Identify which cell holds the provided text, then report its [X, Y] central coordinate. 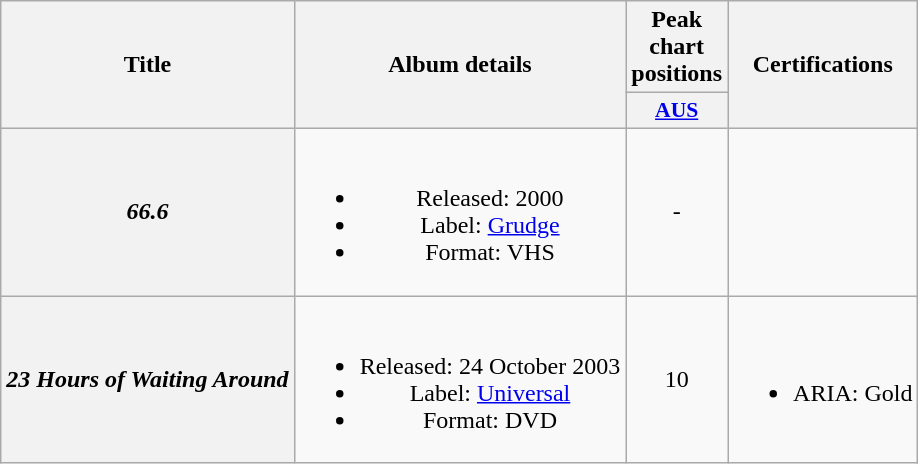
Album details [460, 65]
23 Hours of Waiting Around [148, 380]
Released: 2000Label: GrudgeFormat: VHS [460, 212]
- [677, 212]
66.6 [148, 212]
Peak chart positions [677, 47]
10 [677, 380]
Title [148, 65]
AUS [677, 111]
ARIA: Gold [823, 380]
Released: 24 October 2003Label: UniversalFormat: DVD [460, 380]
Certifications [823, 65]
